Pinpoint the cell where the given text exists, returning its (x, y) midpoint coordinate. 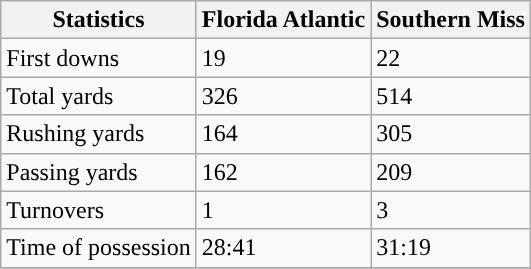
Time of possession (99, 248)
22 (451, 58)
162 (283, 172)
3 (451, 210)
Southern Miss (451, 20)
Turnovers (99, 210)
Rushing yards (99, 134)
Total yards (99, 96)
31:19 (451, 248)
164 (283, 134)
Passing yards (99, 172)
Statistics (99, 20)
19 (283, 58)
28:41 (283, 248)
First downs (99, 58)
305 (451, 134)
514 (451, 96)
Florida Atlantic (283, 20)
326 (283, 96)
1 (283, 210)
209 (451, 172)
